Search for the cell housing the specified text and yield its [x, y] center coordinate. 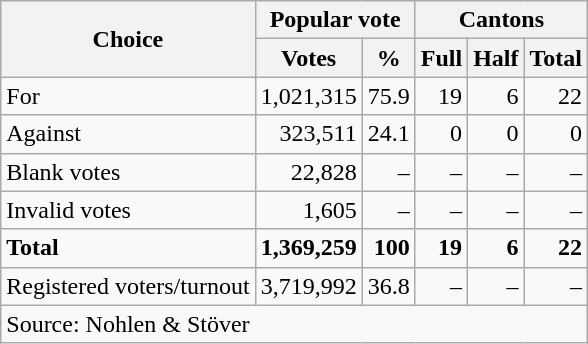
1,605 [308, 210]
For [128, 96]
323,511 [308, 134]
Choice [128, 39]
Full [441, 58]
Invalid votes [128, 210]
1,021,315 [308, 96]
3,719,992 [308, 286]
75.9 [388, 96]
Blank votes [128, 172]
Half [496, 58]
22,828 [308, 172]
24.1 [388, 134]
Source: Nohlen & Stöver [294, 324]
Popular vote [335, 20]
1,369,259 [308, 248]
Against [128, 134]
Votes [308, 58]
Registered voters/turnout [128, 286]
Cantons [501, 20]
36.8 [388, 286]
100 [388, 248]
% [388, 58]
